Find where the given text appears and provide that cell's center as [X, Y] coordinate. 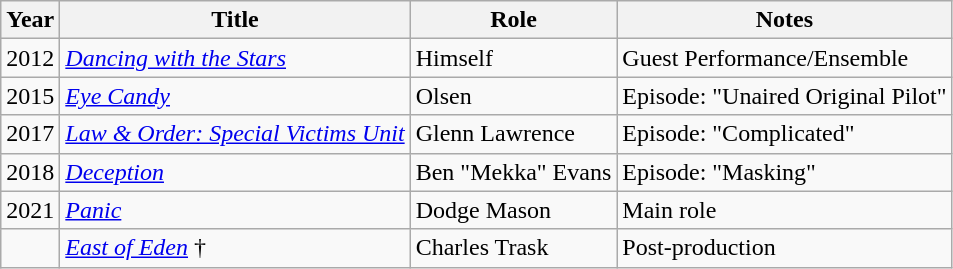
Glenn Lawrence [514, 134]
2017 [30, 134]
Post-production [784, 248]
2012 [30, 58]
2021 [30, 210]
2015 [30, 96]
Role [514, 20]
Year [30, 20]
Episode: "Complicated" [784, 134]
Ben "Mekka" Evans [514, 172]
Notes [784, 20]
Episode: "Masking" [784, 172]
Olsen [514, 96]
Charles Trask [514, 248]
Main role [784, 210]
Deception [235, 172]
Panic [235, 210]
Dodge Mason [514, 210]
2018 [30, 172]
Episode: "Unaired Original Pilot" [784, 96]
Guest Performance/Ensemble [784, 58]
Dancing with the Stars [235, 58]
Title [235, 20]
Law & Order: Special Victims Unit [235, 134]
Eye Candy [235, 96]
Himself [514, 58]
East of Eden † [235, 248]
